Search for the cell housing the specified text and yield its (X, Y) center coordinate. 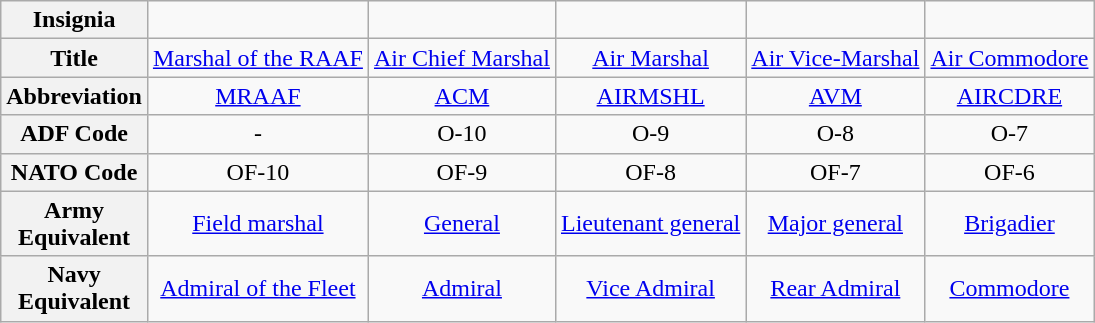
OF-9 (462, 172)
ADF Code (74, 134)
Lieutenant general (650, 224)
Field marshal (258, 224)
NATO Code (74, 172)
MRAAF (258, 96)
O-7 (1010, 134)
Admiral (462, 288)
Commodore (1010, 288)
Rear Admiral (836, 288)
Major general (836, 224)
Title (74, 58)
Army Equivalent (74, 224)
Insignia (74, 20)
General (462, 224)
Admiral of the Fleet (258, 288)
AIRMSHL (650, 96)
- (258, 134)
O-10 (462, 134)
O-9 (650, 134)
Vice Admiral (650, 288)
OF-6 (1010, 172)
AIRCDRE (1010, 96)
OF-10 (258, 172)
Abbreviation (74, 96)
Air Vice-Marshal (836, 58)
Air Commodore (1010, 58)
OF-8 (650, 172)
Brigadier (1010, 224)
O-8 (836, 134)
Navy Equivalent (74, 288)
Air Chief Marshal (462, 58)
Air Marshal (650, 58)
OF-7 (836, 172)
ACM (462, 96)
AVM (836, 96)
Marshal of the RAAF (258, 58)
